Pinpoint the cell where the given text exists, returning its (x, y) midpoint coordinate. 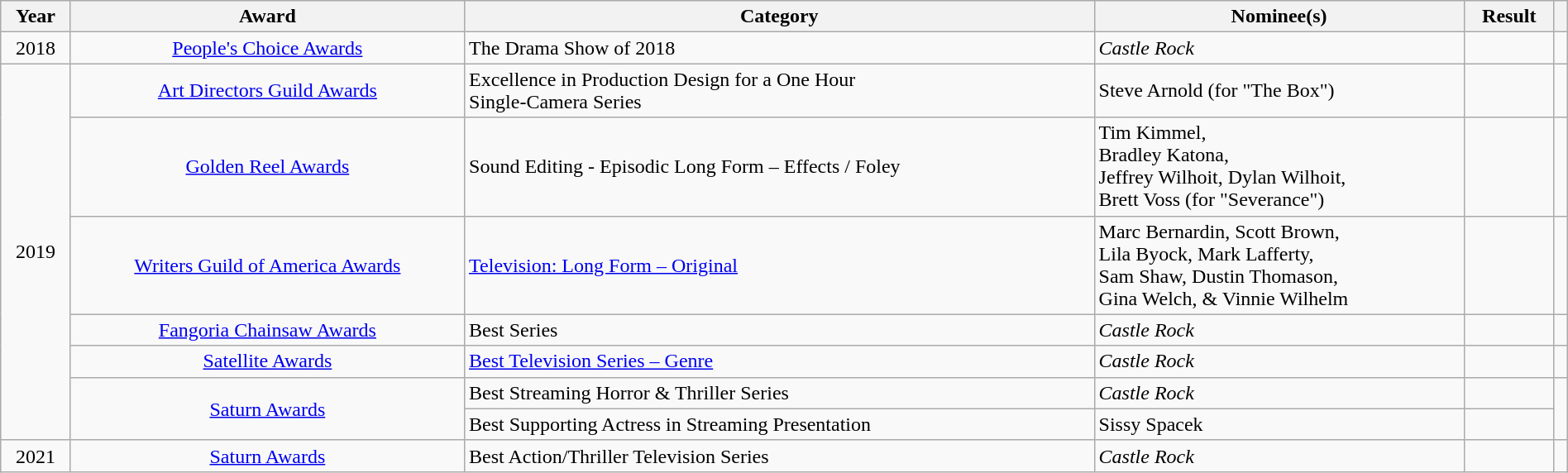
2018 (36, 48)
Category (780, 17)
Excellence in Production Design for a One HourSingle-Camera Series (780, 91)
Satellite Awards (267, 361)
Result (1508, 17)
Nominee(s) (1279, 17)
Steve Arnold (for "The Box") (1279, 91)
Award (267, 17)
Writers Guild of America Awards (267, 265)
2021 (36, 456)
Golden Reel Awards (267, 167)
The Drama Show of 2018 (780, 48)
Fangoria Chainsaw Awards (267, 330)
Best Action/Thriller Television Series (780, 456)
Best Supporting Actress in Streaming Presentation (780, 424)
2019 (36, 251)
Sound Editing - Episodic Long Form – Effects / Foley (780, 167)
Best Streaming Horror & Thriller Series (780, 393)
Tim Kimmel,Bradley Katona,Jeffrey Wilhoit, Dylan Wilhoit, Brett Voss (for "Severance") (1279, 167)
Marc Bernardin, Scott Brown,Lila Byock, Mark Lafferty,Sam Shaw, Dustin Thomason,Gina Welch, & Vinnie Wilhelm (1279, 265)
Art Directors Guild Awards (267, 91)
Year (36, 17)
People's Choice Awards (267, 48)
Sissy Spacek (1279, 424)
Television: Long Form – Original (780, 265)
Best Series (780, 330)
Best Television Series – Genre (780, 361)
